Detect which cell encompasses the target text, then output its [X, Y] center coordinate. 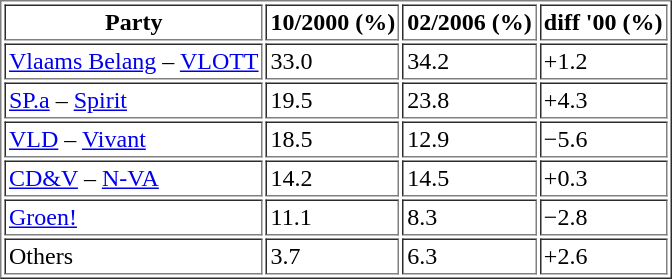
19.5 [333, 100]
+1.2 [603, 62]
02/2006 (%) [470, 22]
+0.3 [603, 178]
+4.3 [603, 100]
6.3 [470, 256]
3.7 [333, 256]
diff '00 (%) [603, 22]
12.9 [470, 140]
Vlaams Belang – VLOTT [134, 62]
10/2000 (%) [333, 22]
8.3 [470, 218]
14.5 [470, 178]
−5.6 [603, 140]
33.0 [333, 62]
Others [134, 256]
+2.6 [603, 256]
VLD – Vivant [134, 140]
SP.a – Spirit [134, 100]
Groen! [134, 218]
18.5 [333, 140]
34.2 [470, 62]
14.2 [333, 178]
23.8 [470, 100]
CD&V – N-VA [134, 178]
−2.8 [603, 218]
Party [134, 22]
11.1 [333, 218]
